Scan for the cell matching the given text and deliver its (x, y) coordinate at center. 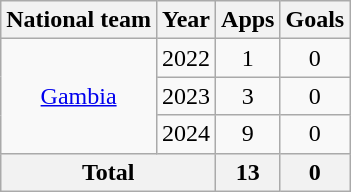
2024 (186, 134)
13 (248, 172)
Total (108, 172)
3 (248, 96)
Goals (315, 20)
National team (79, 20)
2023 (186, 96)
Year (186, 20)
1 (248, 58)
9 (248, 134)
Apps (248, 20)
2022 (186, 58)
Gambia (79, 96)
